Scan for the cell matching the given text and deliver its [x, y] coordinate at center. 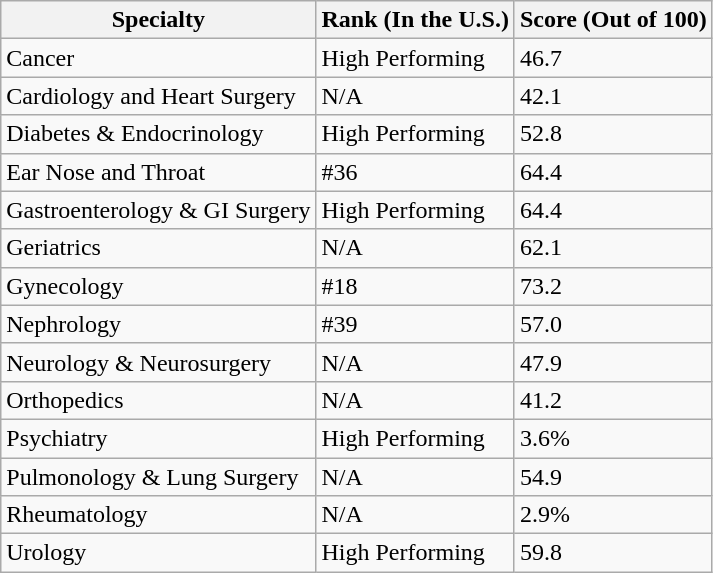
#36 [415, 172]
42.1 [613, 96]
Score (Out of 100) [613, 20]
Orthopedics [158, 400]
Gastroenterology & GI Surgery [158, 210]
Ear Nose and Throat [158, 172]
Specialty [158, 20]
52.8 [613, 134]
2.9% [613, 515]
57.0 [613, 324]
54.9 [613, 477]
Nephrology [158, 324]
Gynecology [158, 286]
73.2 [613, 286]
Urology [158, 553]
Neurology & Neurosurgery [158, 362]
Pulmonology & Lung Surgery [158, 477]
3.6% [613, 438]
46.7 [613, 58]
47.9 [613, 362]
Geriatrics [158, 248]
Diabetes & Endocrinology [158, 134]
Cancer [158, 58]
Psychiatry [158, 438]
62.1 [613, 248]
41.2 [613, 400]
Rheumatology [158, 515]
#18 [415, 286]
59.8 [613, 553]
#39 [415, 324]
Rank (In the U.S.) [415, 20]
Cardiology and Heart Surgery [158, 96]
